Find where the given text appears and provide that cell's center as [X, Y] coordinate. 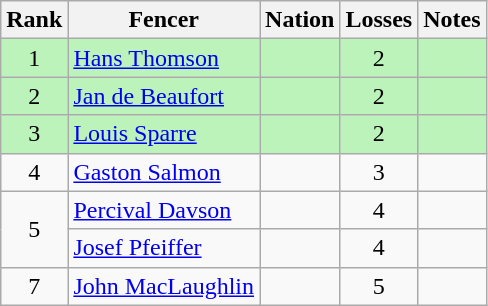
Rank [34, 20]
1 [34, 58]
Fencer [164, 20]
7 [34, 286]
John MacLaughlin [164, 286]
Notes [452, 20]
Jan de Beaufort [164, 96]
Hans Thomson [164, 58]
Losses [379, 20]
Nation [300, 20]
Louis Sparre [164, 134]
Percival Davson [164, 210]
Gaston Salmon [164, 172]
Josef Pfeiffer [164, 248]
